Extract the [x, y] coordinate from the center of the cell holding the provided text.  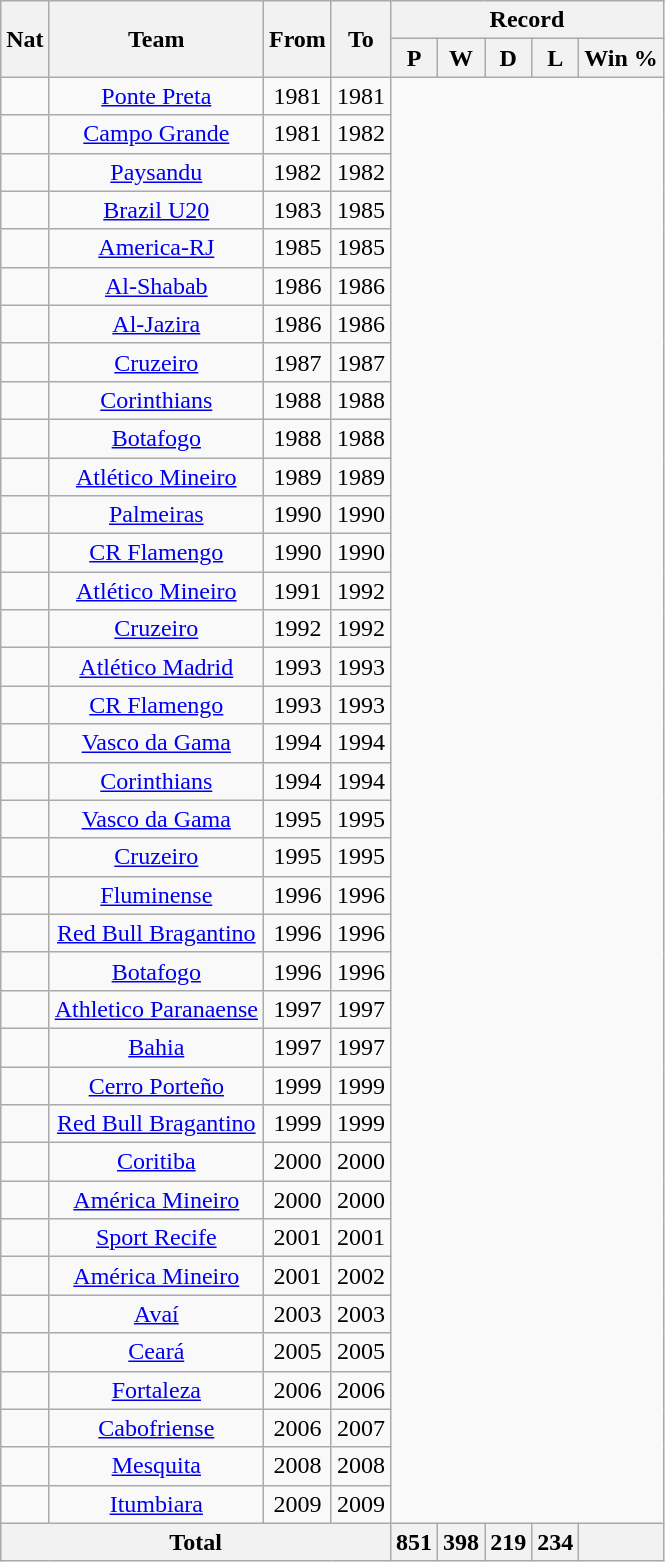
P [414, 58]
Palmeiras [156, 515]
Campo Grande [156, 134]
Atlético Madrid [156, 667]
Ceará [156, 1352]
Coritiba [156, 1162]
Fortaleza [156, 1390]
Paysandu [156, 172]
Ponte Preta [156, 96]
Win % [622, 58]
Al-Jazira [156, 324]
Al-Shabab [156, 286]
Cabofriense [156, 1428]
Nat [25, 39]
1991 [297, 591]
Record [526, 20]
851 [414, 1542]
Total [196, 1542]
Fluminense [156, 895]
1983 [297, 210]
398 [462, 1542]
Mesquita [156, 1466]
Brazil U20 [156, 210]
Team [156, 39]
Avaí [156, 1314]
D [508, 58]
Itumbiara [156, 1504]
234 [556, 1542]
2002 [360, 1276]
Athletico Paranaense [156, 1009]
219 [508, 1542]
Cerro Porteño [156, 1085]
To [360, 39]
Bahia [156, 1047]
From [297, 39]
L [556, 58]
W [462, 58]
Sport Recife [156, 1238]
2007 [360, 1428]
America-RJ [156, 248]
